Determine the (x, y) coordinate at the center of the cell enclosing the given text.  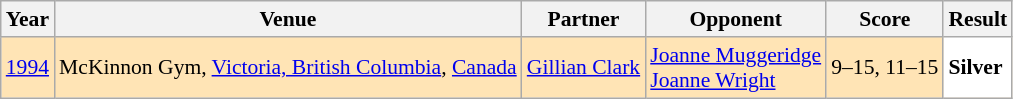
Result (978, 19)
McKinnon Gym, Victoria, British Columbia, Canada (288, 68)
Gillian Clark (584, 68)
Venue (288, 19)
Joanne Muggeridge Joanne Wright (736, 68)
Year (28, 19)
Partner (584, 19)
Opponent (736, 19)
Score (884, 19)
1994 (28, 68)
9–15, 11–15 (884, 68)
Silver (978, 68)
